Provide the [x, y] coordinate of the cell's center where the given text is located.  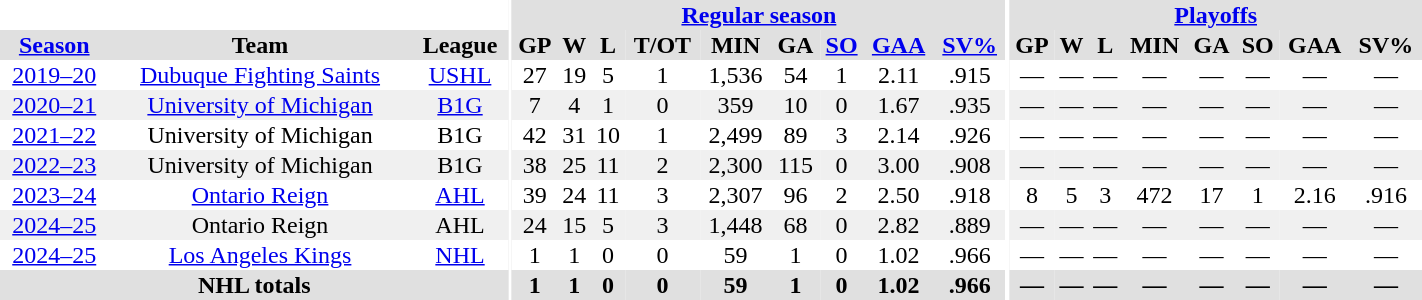
NHL totals [254, 285]
472 [1154, 195]
.926 [970, 135]
3.00 [898, 165]
2,499 [736, 135]
15 [574, 225]
19 [574, 75]
Playoffs [1216, 15]
.915 [970, 75]
2,307 [736, 195]
.918 [970, 195]
T/OT [662, 45]
Team [260, 45]
89 [796, 135]
2022–23 [54, 165]
Dubuque Fighting Saints [260, 75]
54 [796, 75]
2023–24 [54, 195]
2020–21 [54, 105]
38 [534, 165]
27 [534, 75]
2.16 [1315, 195]
2.50 [898, 195]
NHL [460, 255]
359 [736, 105]
115 [796, 165]
8 [1032, 195]
.908 [970, 165]
39 [534, 195]
2,300 [736, 165]
42 [534, 135]
31 [574, 135]
4 [574, 105]
2.11 [898, 75]
Los Angeles Kings [260, 255]
2019–20 [54, 75]
1.67 [898, 105]
2.14 [898, 135]
7 [534, 105]
2.82 [898, 225]
96 [796, 195]
Season [54, 45]
68 [796, 225]
1,448 [736, 225]
25 [574, 165]
USHL [460, 75]
1,536 [736, 75]
2021–22 [54, 135]
.889 [970, 225]
Regular season [758, 15]
17 [1212, 195]
League [460, 45]
.916 [1386, 195]
.935 [970, 105]
